Capture the cell that displays the provided text and extract its (x, y) central coordinate. 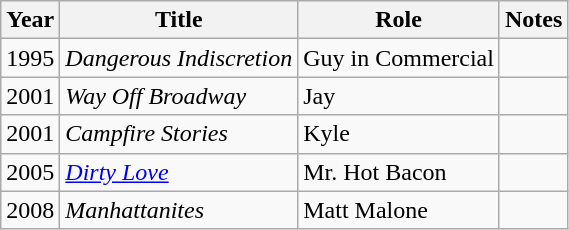
Year (30, 20)
Kyle (399, 134)
Matt Malone (399, 210)
Manhattanites (179, 210)
Dangerous Indiscretion (179, 58)
Role (399, 20)
Mr. Hot Bacon (399, 172)
Way Off Broadway (179, 96)
1995 (30, 58)
Dirty Love (179, 172)
Jay (399, 96)
2005 (30, 172)
Title (179, 20)
2008 (30, 210)
Guy in Commercial (399, 58)
Notes (533, 20)
Campfire Stories (179, 134)
